Pinpoint the cell where the given text exists, returning its (X, Y) midpoint coordinate. 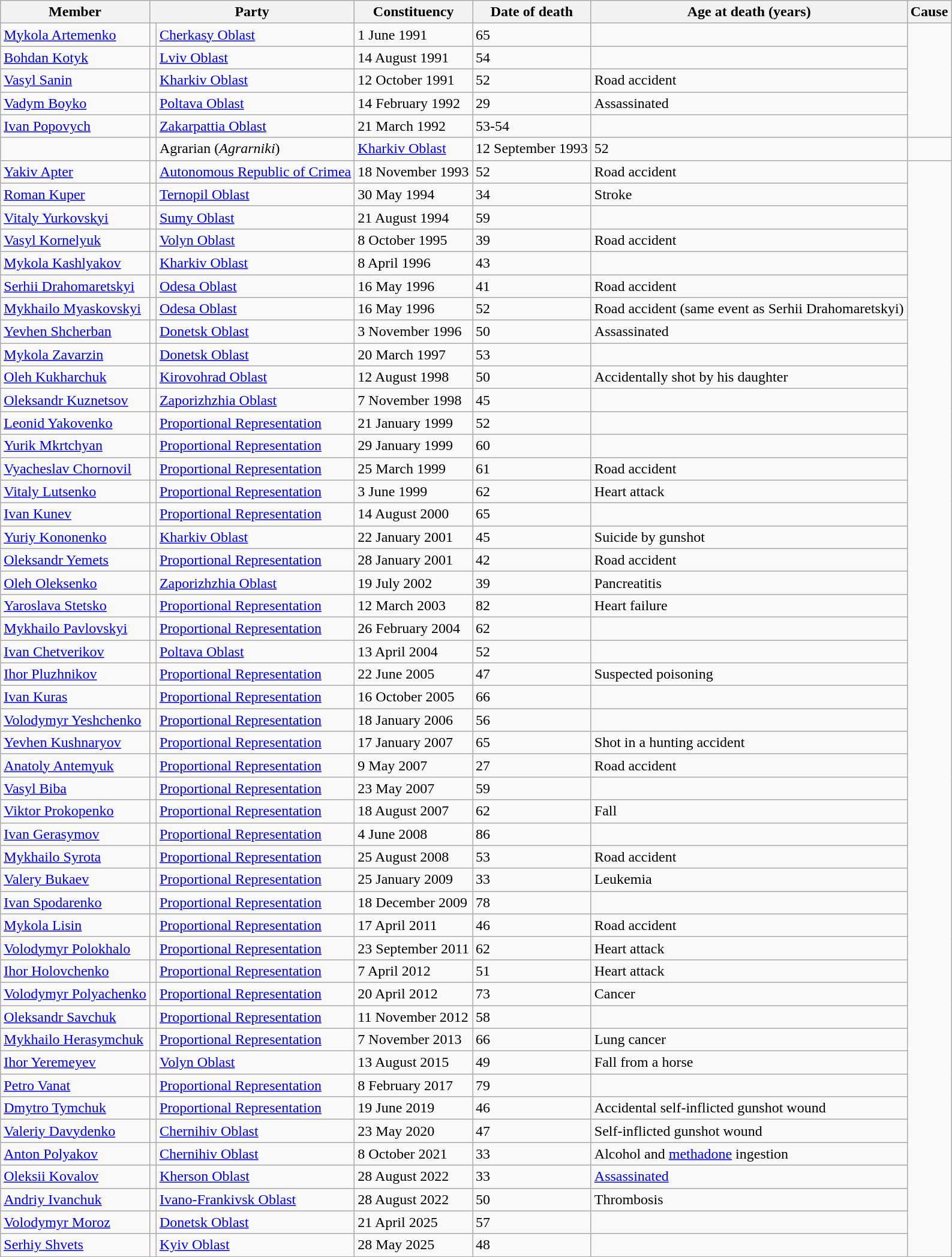
56 (532, 720)
Mykola Lisin (76, 925)
Yevhen Kushnaryov (76, 743)
Age at death (years) (749, 12)
Suicide by gunshot (749, 537)
Constituency (414, 12)
34 (532, 194)
21 April 2025 (414, 1222)
Cause (929, 12)
26 February 2004 (414, 628)
Volodymyr Polyachenko (76, 994)
Alcohol and methadone ingestion (749, 1154)
7 November 1998 (414, 400)
8 April 1996 (414, 263)
1 June 1991 (414, 35)
7 April 2012 (414, 971)
9 May 2007 (414, 766)
Ternopil Oblast (255, 194)
Serhiy Shvets (76, 1245)
14 August 2000 (414, 514)
Vyacheslav Chornovil (76, 469)
49 (532, 1063)
Party (252, 12)
57 (532, 1222)
Fall from a horse (749, 1063)
12 September 1993 (532, 149)
Kherson Oblast (255, 1177)
73 (532, 994)
28 January 2001 (414, 560)
Dmytro Tymchuk (76, 1108)
Heart failure (749, 605)
Petro Vanat (76, 1085)
Accidentally shot by his daughter (749, 377)
Ivan Gerasymov (76, 834)
Lung cancer (749, 1040)
Mykola Kashlyakov (76, 263)
19 July 2002 (414, 583)
Ivan Chetverikov (76, 651)
51 (532, 971)
54 (532, 58)
23 September 2011 (414, 948)
Yakiv Apter (76, 172)
Kyiv Oblast (255, 1245)
13 April 2004 (414, 651)
Anatoly Antemyuk (76, 766)
79 (532, 1085)
Leonid Yakovenko (76, 423)
Mykhailo Herasymchuk (76, 1040)
13 August 2015 (414, 1063)
18 December 2009 (414, 902)
Vitaly Yurkovskyi (76, 217)
29 January 1999 (414, 446)
Vasyl Sanin (76, 80)
12 March 2003 (414, 605)
Anton Polyakov (76, 1154)
20 March 1997 (414, 355)
Ihor Pluzhnikov (76, 674)
23 May 2020 (414, 1131)
Thrombosis (749, 1199)
Ivan Popovych (76, 126)
Bohdan Kotyk (76, 58)
Yevhen Shcherban (76, 332)
Sumy Oblast (255, 217)
Suspected poisoning (749, 674)
Vitaly Lutsenko (76, 491)
Oleh Oleksenko (76, 583)
Ihor Holovchenko (76, 971)
25 August 2008 (414, 857)
53-54 (532, 126)
4 June 2008 (414, 834)
Ivan Spodarenko (76, 902)
18 November 1993 (414, 172)
78 (532, 902)
30 May 1994 (414, 194)
28 May 2025 (414, 1245)
23 May 2007 (414, 788)
8 October 2021 (414, 1154)
Mykhailo Myaskovskyi (76, 309)
Mykhailo Pavlovskyi (76, 628)
Member (76, 12)
58 (532, 1017)
41 (532, 286)
Vasyl Biba (76, 788)
Oleksii Kovalov (76, 1177)
Agrarian (Agrarniki) (255, 149)
25 March 1999 (414, 469)
Valeriy Davydenko (76, 1131)
Cancer (749, 994)
Shot in a hunting accident (749, 743)
22 June 2005 (414, 674)
43 (532, 263)
86 (532, 834)
Ivan Kuras (76, 697)
Date of death (532, 12)
8 October 1995 (414, 240)
18 August 2007 (414, 811)
7 November 2013 (414, 1040)
Fall (749, 811)
17 January 2007 (414, 743)
Mykhailo Syrota (76, 857)
Leukemia (749, 880)
27 (532, 766)
Lviv Oblast (255, 58)
Ivan Kunev (76, 514)
Accidental self-inflicted gunshot wound (749, 1108)
Cherkasy Oblast (255, 35)
Self-inflicted gunshot wound (749, 1131)
Road accident (same event as Serhii Drahomaretskyi) (749, 309)
Serhii Drahomaretskyi (76, 286)
8 February 2017 (414, 1085)
Zakarpattia Oblast (255, 126)
Ihor Yeremeyev (76, 1063)
14 August 1991 (414, 58)
21 March 1992 (414, 126)
11 November 2012 (414, 1017)
18 January 2006 (414, 720)
21 January 1999 (414, 423)
Kirovohrad Oblast (255, 377)
22 January 2001 (414, 537)
12 August 1998 (414, 377)
Stroke (749, 194)
3 November 1996 (414, 332)
21 August 1994 (414, 217)
17 April 2011 (414, 925)
Yurik Mkrtchyan (76, 446)
Yuriy Kononenko (76, 537)
Volodymyr Yeshchenko (76, 720)
Yaroslava Stetsko (76, 605)
Roman Kuper (76, 194)
Vasyl Kornelyuk (76, 240)
Oleksandr Yemets (76, 560)
Valery Bukaev (76, 880)
3 June 1999 (414, 491)
Mykola Artemenko (76, 35)
Volodymyr Polokhalo (76, 948)
20 April 2012 (414, 994)
Ivano-Frankivsk Oblast (255, 1199)
Andriy Ivanchuk (76, 1199)
Mykola Zavarzin (76, 355)
14 February 1992 (414, 103)
Viktor Prokopenko (76, 811)
82 (532, 605)
42 (532, 560)
16 October 2005 (414, 697)
19 June 2019 (414, 1108)
Oleksandr Kuznetsov (76, 400)
61 (532, 469)
Oleksandr Savchuk (76, 1017)
29 (532, 103)
48 (532, 1245)
Autonomous Republic of Crimea (255, 172)
Pancreatitis (749, 583)
Vadym Boyko (76, 103)
25 January 2009 (414, 880)
Oleh Kukharchuk (76, 377)
12 October 1991 (414, 80)
Volodymyr Moroz (76, 1222)
60 (532, 446)
